Capture the cell that displays the provided text and extract its [x, y] central coordinate. 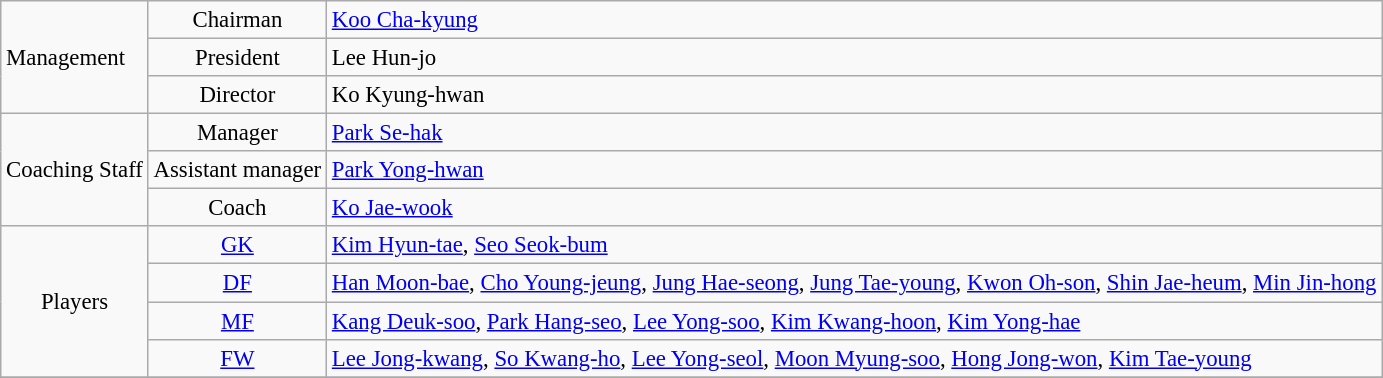
Kang Deuk-soo, Park Hang-seo, Lee Yong-soo, Kim Kwang-hoon, Kim Yong-hae [854, 321]
Management [74, 58]
Manager [237, 133]
FW [237, 358]
Ko Jae-wook [854, 208]
Park Se-hak [854, 133]
Han Moon-bae, Cho Young-jeung, Jung Hae-seong, Jung Tae-young, Kwon Oh-son, Shin Jae-heum, Min Jin-hong [854, 283]
MF [237, 321]
DF [237, 283]
Lee Jong-kwang, So Kwang-ho, Lee Yong-seol, Moon Myung-soo, Hong Jong-won, Kim Tae-young [854, 358]
Coach [237, 208]
Kim Hyun-tae, Seo Seok-bum [854, 245]
Lee Hun-jo [854, 58]
Director [237, 95]
Coaching Staff [74, 170]
Chairman [237, 20]
Park Yong-hwan [854, 170]
Koo Cha-kyung [854, 20]
Players [74, 301]
President [237, 58]
GK [237, 245]
Assistant manager [237, 170]
Ko Kyung-hwan [854, 95]
